Extract the [X, Y] coordinate from the center of the cell holding the provided text.  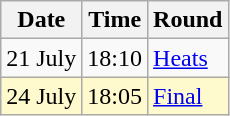
Round [188, 20]
Heats [188, 58]
24 July [42, 96]
21 July [42, 58]
Final [188, 96]
18:05 [115, 96]
Time [115, 20]
18:10 [115, 58]
Date [42, 20]
